Find where the given text appears and provide that cell's center as [x, y] coordinate. 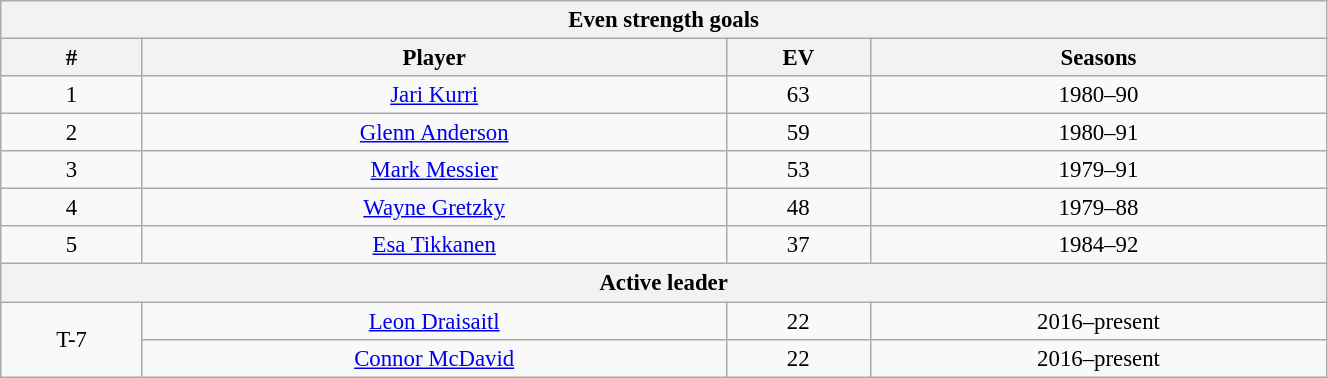
63 [798, 95]
Jari Kurri [434, 95]
EV [798, 58]
1979–91 [1099, 170]
53 [798, 170]
1 [72, 95]
1980–91 [1099, 133]
1984–92 [1099, 245]
3 [72, 170]
48 [798, 208]
1980–90 [1099, 95]
Seasons [1099, 58]
Leon Draisaitl [434, 321]
Glenn Anderson [434, 133]
T-7 [72, 340]
5 [72, 245]
Esa Tikkanen [434, 245]
1979–88 [1099, 208]
# [72, 58]
59 [798, 133]
Wayne Gretzky [434, 208]
37 [798, 245]
Even strength goals [664, 20]
4 [72, 208]
Mark Messier [434, 170]
2 [72, 133]
Connor McDavid [434, 358]
Player [434, 58]
Active leader [664, 283]
